From the cell containing the given text, extract its center point as (x, y) coordinate. 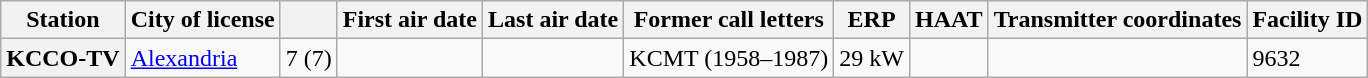
KCMT (1958–1987) (729, 58)
29 kW (872, 58)
HAAT (948, 20)
Facility ID (1308, 20)
City of license (202, 20)
Alexandria (202, 58)
7 (7) (308, 58)
KCCO-TV (63, 58)
Former call letters (729, 20)
Station (63, 20)
9632 (1308, 58)
Last air date (554, 20)
First air date (410, 20)
Transmitter coordinates (1118, 20)
ERP (872, 20)
